For the text-containing cell, return its midpoint in (X, Y) coordinate format. 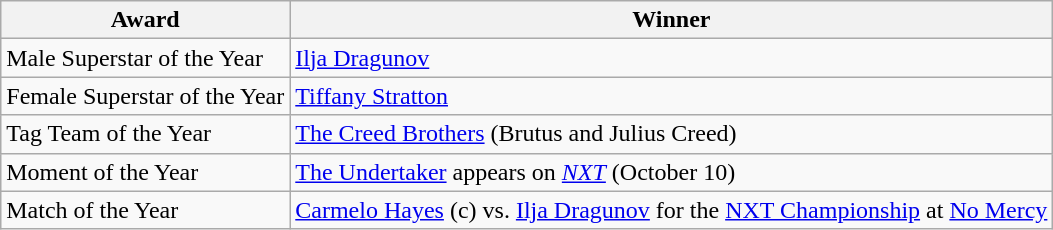
Moment of the Year (146, 172)
Award (146, 20)
Tag Team of the Year (146, 134)
Male Superstar of the Year (146, 58)
The Undertaker appears on NXT (October 10) (672, 172)
Tiffany Stratton (672, 96)
Match of the Year (146, 210)
Winner (672, 20)
Ilja Dragunov (672, 58)
Female Superstar of the Year (146, 96)
The Creed Brothers (Brutus and Julius Creed) (672, 134)
Carmelo Hayes (c) vs. Ilja Dragunov for the NXT Championship at No Mercy (672, 210)
